Return [X, Y] of the center of cell containing provided text 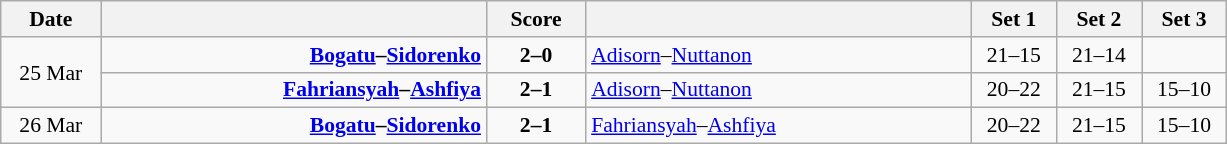
Date [51, 19]
21–14 [1098, 55]
Set 3 [1184, 19]
25 Mar [51, 72]
Set 2 [1098, 19]
Set 1 [1014, 19]
26 Mar [51, 126]
Score [536, 19]
2–0 [536, 55]
